For the text-containing cell, return its midpoint in [X, Y] coordinate format. 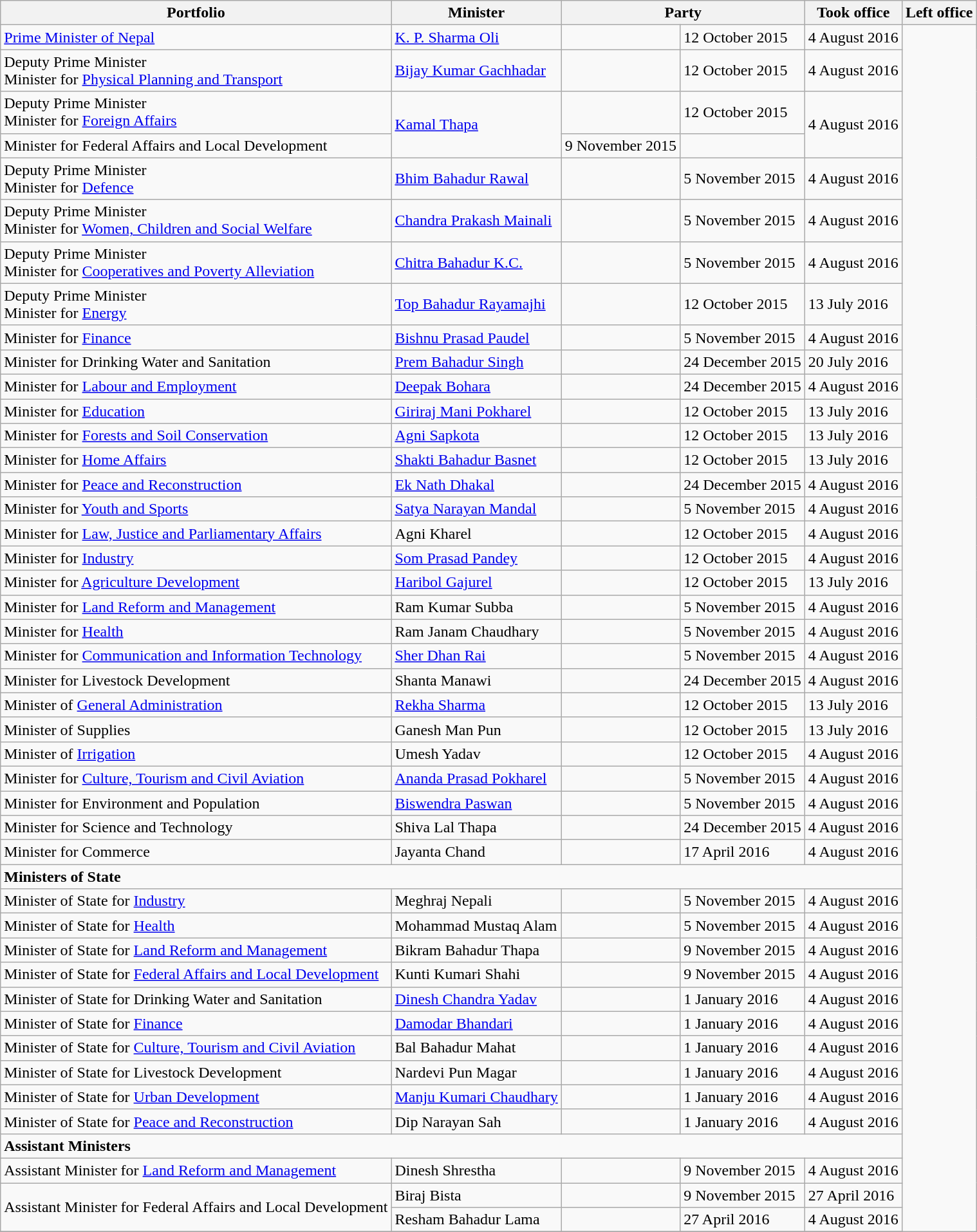
Minister for Youth and Sports [196, 509]
Took office [853, 13]
Bal Bahadur Mahat [476, 1048]
Shanta Manawi [476, 680]
Minister of State for Finance [196, 1023]
Haribol Gajurel [476, 583]
Chandra Prakash Mainali [476, 220]
Minister of Supplies [196, 729]
Biswendra Paswan [476, 803]
Assistant Minister for Land Reform and Management [196, 1170]
Assistant Minister for Federal Affairs and Local Development [196, 1208]
Rekha Sharma [476, 705]
Minister for Environment and Population [196, 803]
Minister of General Administration [196, 705]
Left office [939, 13]
Minister for Agriculture Development [196, 583]
Deputy Prime MinisterMinister for Foreign Affairs [196, 112]
Minister for Forests and Soil Conservation [196, 436]
Minister of Irrigation [196, 754]
Portfolio [196, 13]
Prime Minister of Nepal [196, 37]
Minister [476, 13]
Minister of State for Land Reform and Management [196, 950]
Party [683, 13]
Deepak Bohara [476, 386]
Ministers of State [452, 877]
Damodar Bhandari [476, 1023]
Minister of State for Drinking Water and Sanitation [196, 999]
Minister for Home Affairs [196, 460]
K. P. Sharma Oli [476, 37]
Sher Dhan Rai [476, 656]
Minister of State for Health [196, 926]
Prem Bahadur Singh [476, 362]
Agni Kharel [476, 534]
Chitra Bahadur K.C. [476, 263]
Dip Narayan Sah [476, 1121]
Deputy Prime Minister Minister for Women, Children and Social Welfare [196, 220]
Deputy Prime Minister Minister for Cooperatives and Poverty Alleviation [196, 263]
Agni Sapkota [476, 436]
Minister for Peace and Reconstruction [196, 485]
Deputy Prime Minister Minister for Defence [196, 179]
Minister for Drinking Water and Sanitation [196, 362]
20 July 2016 [853, 362]
Minister for Livestock Development [196, 680]
Minister of State for Peace and Reconstruction [196, 1121]
Shakti Bahadur Basnet [476, 460]
Bhim Bahadur Rawal [476, 179]
Giriraj Mani Pokharel [476, 411]
Bikram Bahadur Thapa [476, 950]
Minister for Education [196, 411]
Minister for Commerce [196, 852]
Minister for Law, Justice and Parliamentary Affairs [196, 534]
Minister of State for Federal Affairs and Local Development [196, 975]
Dinesh Chandra Yadav [476, 999]
Minister for Land Reform and Management [196, 607]
Jayanta Chand [476, 852]
Minister for Health [196, 631]
17 April 2016 [743, 852]
Nardevi Pun Magar [476, 1072]
Meghraj Nepali [476, 901]
Deputy Prime MinisterMinister for Physical Planning and Transport [196, 71]
Minister for Industry [196, 558]
Kamal Thapa [476, 125]
Assistant Ministers [452, 1146]
Minister for Labour and Employment [196, 386]
Bijay Kumar Gachhadar [476, 71]
Som Prasad Pandey [476, 558]
Minister of State for Culture, Tourism and Civil Aviation [196, 1048]
Minister for Communication and Information Technology [196, 656]
Minister for Finance [196, 337]
Ganesh Man Pun [476, 729]
Ram Kumar Subba [476, 607]
Bishnu Prasad Paudel [476, 337]
Ram Janam Chaudhary [476, 631]
Dinesh Shrestha [476, 1170]
Top Bahadur Rayamajhi [476, 304]
Ananda Prasad Pokharel [476, 778]
Minister of State for Livestock Development [196, 1072]
Resham Bahadur Lama [476, 1220]
Satya Narayan Mandal [476, 509]
Minister for Federal Affairs and Local Development [196, 145]
Manju Kumari Chaudhary [476, 1097]
Minister for Science and Technology [196, 828]
Biraj Bista [476, 1195]
Umesh Yadav [476, 754]
Deputy Prime Minister Minister for Energy [196, 304]
Kunti Kumari Shahi [476, 975]
Minister for Culture, Tourism and Civil Aviation [196, 778]
Shiva Lal Thapa [476, 828]
Minister of State for Industry [196, 901]
Minister of State for Urban Development [196, 1097]
Ek Nath Dhakal [476, 485]
Mohammad Mustaq Alam [476, 926]
